From the cell containing the given text, extract its center point as (X, Y) coordinate. 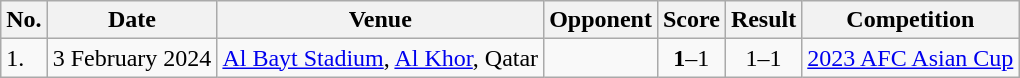
Al Bayt Stadium, Al Khor, Qatar (380, 58)
No. (24, 20)
Score (691, 20)
Date (132, 20)
2023 AFC Asian Cup (910, 58)
Venue (380, 20)
1. (24, 58)
Result (763, 20)
Opponent (601, 20)
Competition (910, 20)
3 February 2024 (132, 58)
